Capture the cell that displays the provided text and extract its [X, Y] central coordinate. 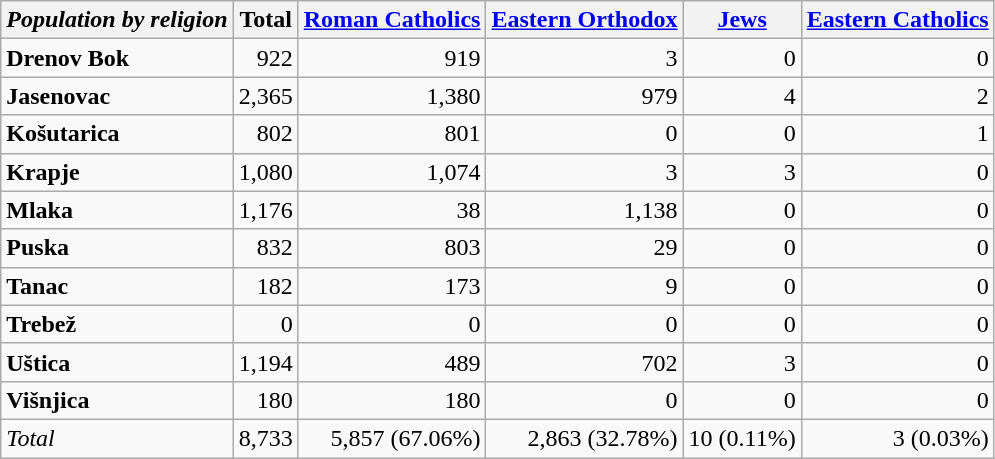
Uštica [117, 362]
3 (0.03%) [898, 438]
702 [584, 362]
922 [266, 58]
1,080 [266, 172]
Drenov Bok [117, 58]
Population by religion [117, 20]
Mlaka [117, 210]
Jews [742, 20]
979 [584, 96]
2,863 (32.78%) [584, 438]
802 [266, 134]
8,733 [266, 438]
Krapje [117, 172]
2,365 [266, 96]
801 [392, 134]
9 [584, 286]
Puska [117, 248]
Tanac [117, 286]
182 [266, 286]
1,138 [584, 210]
489 [392, 362]
Trebež [117, 324]
2 [898, 96]
1,380 [392, 96]
1,074 [392, 172]
1,176 [266, 210]
5,857 (67.06%) [392, 438]
Košutarica [117, 134]
173 [392, 286]
Jasenovac [117, 96]
4 [742, 96]
10 (0.11%) [742, 438]
Višnjica [117, 400]
38 [392, 210]
Roman Catholics [392, 20]
Eastern Catholics [898, 20]
832 [266, 248]
Eastern Orthodox [584, 20]
919 [392, 58]
1,194 [266, 362]
29 [584, 248]
803 [392, 248]
1 [898, 134]
